Search for the cell housing the specified text and yield its (X, Y) center coordinate. 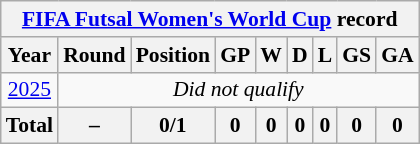
W (271, 55)
GS (356, 55)
GP (235, 55)
Position (173, 55)
Round (94, 55)
Year (30, 55)
0/1 (173, 126)
Did not qualify (238, 90)
GA (398, 55)
D (300, 55)
Total (30, 126)
2025 (30, 90)
– (94, 126)
FIFA Futsal Women's World Cup record (210, 19)
L (326, 55)
